Search for the cell housing the specified text and yield its [X, Y] center coordinate. 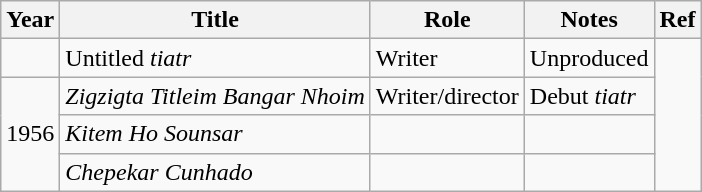
1956 [30, 134]
Writer/director [447, 96]
Year [30, 20]
Writer [447, 58]
Ref [678, 20]
Chepekar Cunhado [215, 172]
Notes [589, 20]
Untitled tiatr [215, 58]
Role [447, 20]
Kitem Ho Sounsar [215, 134]
Debut tiatr [589, 96]
Unproduced [589, 58]
Title [215, 20]
Zigzigta Titleim Bangar Nhoim [215, 96]
